For the text-containing cell, return its midpoint in [X, Y] coordinate format. 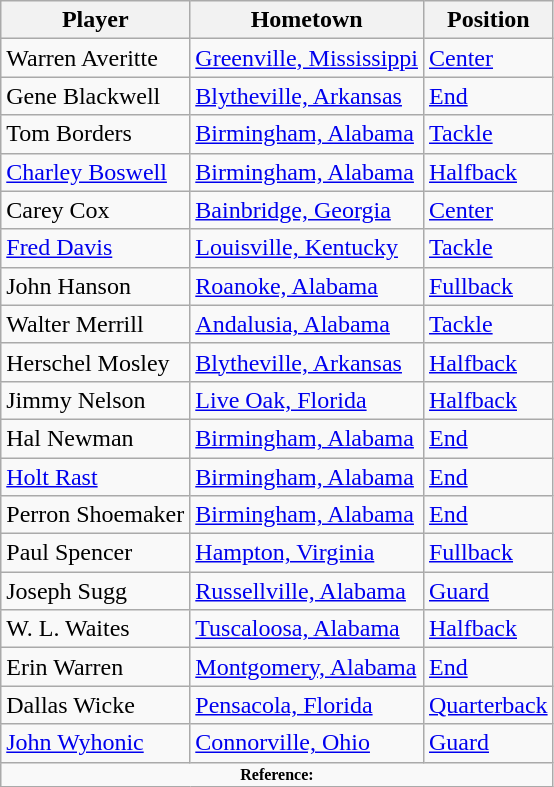
John Hanson [96, 286]
Perron Shoemaker [96, 515]
Greenville, Mississippi [307, 58]
Paul Spencer [96, 553]
Roanoke, Alabama [307, 286]
Russellville, Alabama [307, 591]
Warren Averitte [96, 58]
Montgomery, Alabama [307, 667]
Fred Davis [96, 248]
Carey Cox [96, 210]
John Wyhonic [96, 743]
Tom Borders [96, 134]
Tuscaloosa, Alabama [307, 629]
Quarterback [488, 705]
Pensacola, Florida [307, 705]
Jimmy Nelson [96, 400]
Player [96, 20]
Hampton, Virginia [307, 553]
Hometown [307, 20]
Andalusia, Alabama [307, 324]
Bainbridge, Georgia [307, 210]
Dallas Wicke [96, 705]
Charley Boswell [96, 172]
Erin Warren [96, 667]
Louisville, Kentucky [307, 248]
Joseph Sugg [96, 591]
W. L. Waites [96, 629]
Gene Blackwell [96, 96]
Live Oak, Florida [307, 400]
Position [488, 20]
Connorville, Ohio [307, 743]
Walter Merrill [96, 324]
Reference: [277, 774]
Hal Newman [96, 438]
Holt Rast [96, 477]
Herschel Mosley [96, 362]
